Locate the cell with the specified text and output its [x, y] center coordinate. 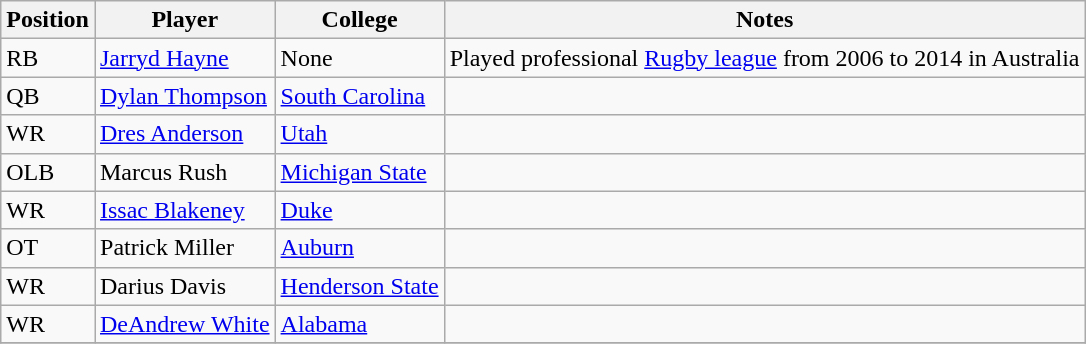
Patrick Miller [184, 248]
Dres Anderson [184, 134]
Player [184, 20]
South Carolina [360, 96]
Position [48, 20]
QB [48, 96]
Henderson State [360, 286]
Issac Blakeney [184, 210]
DeAndrew White [184, 324]
Duke [360, 210]
Dylan Thompson [184, 96]
Utah [360, 134]
Marcus Rush [184, 172]
Michigan State [360, 172]
Darius Davis [184, 286]
Jarryd Hayne [184, 58]
Auburn [360, 248]
College [360, 20]
OLB [48, 172]
Played professional Rugby league from 2006 to 2014 in Australia [764, 58]
RB [48, 58]
Notes [764, 20]
None [360, 58]
OT [48, 248]
Alabama [360, 324]
